From the cell containing the given text, extract its center point as [X, Y] coordinate. 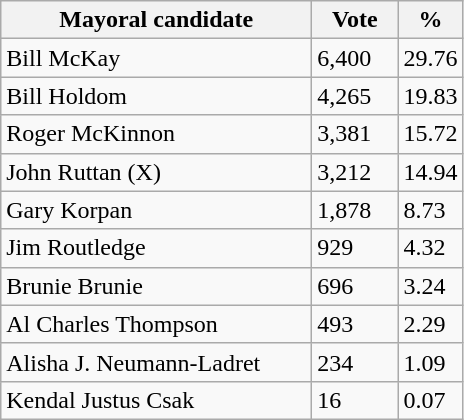
234 [355, 362]
1,878 [355, 210]
3,381 [355, 134]
14.94 [430, 172]
2.29 [430, 324]
Al Charles Thompson [156, 324]
8.73 [430, 210]
John Ruttan (X) [156, 172]
Vote [355, 20]
Bill Holdom [156, 96]
929 [355, 248]
% [430, 20]
3,212 [355, 172]
3.24 [430, 286]
19.83 [430, 96]
1.09 [430, 362]
Brunie Brunie [156, 286]
493 [355, 324]
Gary Korpan [156, 210]
29.76 [430, 58]
Alisha J. Neumann-Ladret [156, 362]
4.32 [430, 248]
Mayoral candidate [156, 20]
4,265 [355, 96]
Bill McKay [156, 58]
Roger McKinnon [156, 134]
Jim Routledge [156, 248]
0.07 [430, 400]
15.72 [430, 134]
Kendal Justus Csak [156, 400]
16 [355, 400]
696 [355, 286]
6,400 [355, 58]
